Capture the cell that displays the provided text and extract its [X, Y] central coordinate. 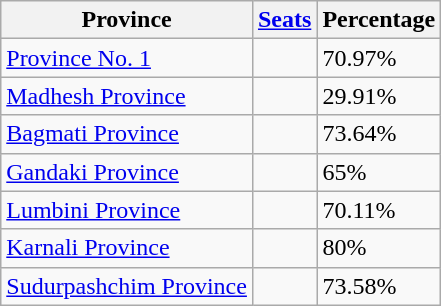
29.91% [379, 96]
80% [379, 248]
Gandaki Province [127, 172]
Karnali Province [127, 248]
Sudurpashchim Province [127, 286]
Lumbini Province [127, 210]
Seats [284, 20]
Province [127, 20]
Province No. 1 [127, 58]
Percentage [379, 20]
73.58% [379, 286]
Madhesh Province [127, 96]
73.64% [379, 134]
70.97% [379, 58]
65% [379, 172]
70.11% [379, 210]
Bagmati Province [127, 134]
